Find where the given text appears and provide that cell's center as (x, y) coordinate. 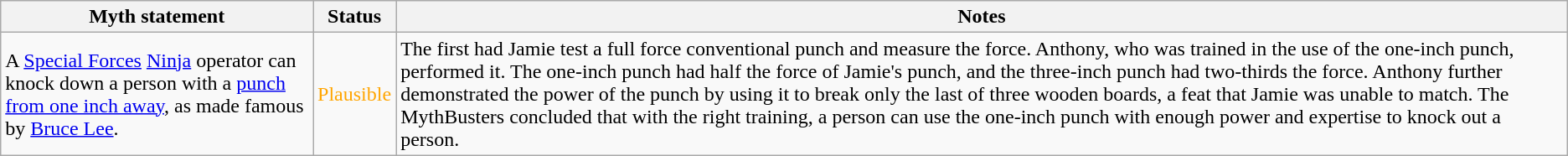
Notes (982, 17)
Status (355, 17)
Plausible (355, 94)
Myth statement (157, 17)
A Special Forces Ninja operator can knock down a person with a punch from one inch away, as made famous by Bruce Lee. (157, 94)
